Find where the given text appears and provide that cell's center as (x, y) coordinate. 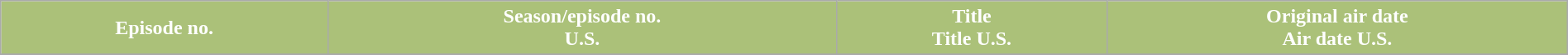
Original air date Air date U.S. (1336, 28)
Title Title U.S. (971, 28)
Season/episode no.U.S. (582, 28)
Episode no. (165, 28)
